Capture the cell that displays the provided text and extract its (X, Y) central coordinate. 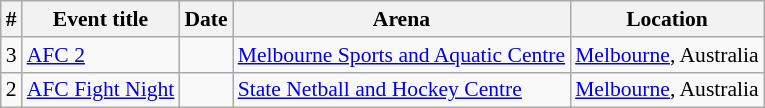
3 (12, 55)
2 (12, 90)
Location (667, 19)
Date (206, 19)
AFC Fight Night (101, 90)
Event title (101, 19)
Arena (402, 19)
State Netball and Hockey Centre (402, 90)
# (12, 19)
Melbourne Sports and Aquatic Centre (402, 55)
AFC 2 (101, 55)
